Find where the given text appears and provide that cell's center as [X, Y] coordinate. 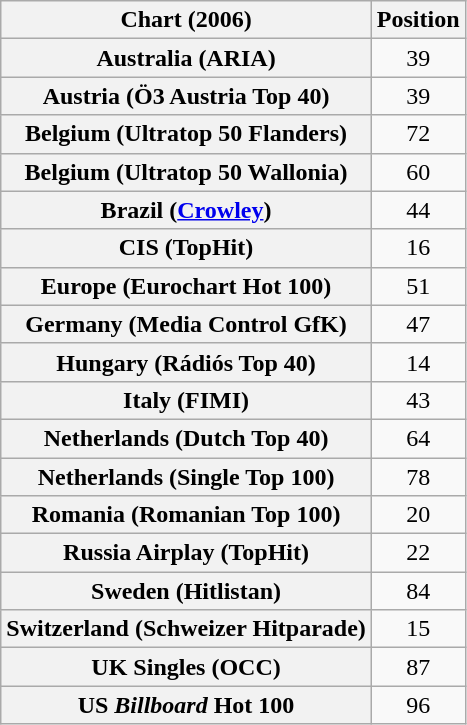
14 [418, 362]
Europe (Eurochart Hot 100) [186, 286]
Netherlands (Single Top 100) [186, 477]
Chart (2006) [186, 20]
Austria (Ö3 Austria Top 40) [186, 96]
44 [418, 210]
16 [418, 248]
22 [418, 553]
51 [418, 286]
Sweden (Hitlistan) [186, 591]
87 [418, 667]
84 [418, 591]
Switzerland (Schweizer Hitparade) [186, 629]
CIS (TopHit) [186, 248]
Position [418, 20]
Belgium (Ultratop 50 Wallonia) [186, 172]
Italy (FIMI) [186, 400]
US Billboard Hot 100 [186, 705]
Hungary (Rádiós Top 40) [186, 362]
64 [418, 438]
96 [418, 705]
Australia (ARIA) [186, 58]
72 [418, 134]
Brazil (Crowley) [186, 210]
Netherlands (Dutch Top 40) [186, 438]
43 [418, 400]
Germany (Media Control GfK) [186, 324]
Romania (Romanian Top 100) [186, 515]
Russia Airplay (TopHit) [186, 553]
20 [418, 515]
60 [418, 172]
15 [418, 629]
UK Singles (OCC) [186, 667]
Belgium (Ultratop 50 Flanders) [186, 134]
47 [418, 324]
78 [418, 477]
